Determine the [x, y] coordinate at the center of the cell enclosing the given text.  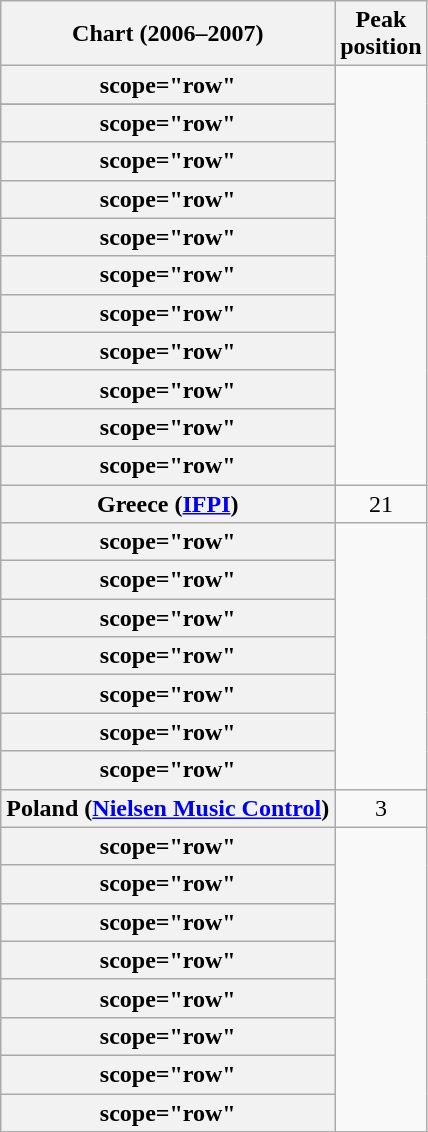
3 [381, 808]
21 [381, 503]
Chart (2006–2007) [168, 34]
Greece (IFPI) [168, 503]
Poland (Nielsen Music Control) [168, 808]
Peakposition [381, 34]
